Locate the cell with the specified text and output its [X, Y] center coordinate. 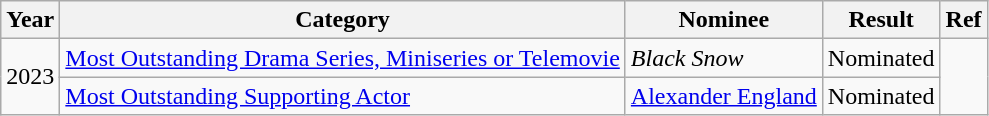
Alexander England [724, 96]
Black Snow [724, 58]
Result [881, 20]
Year [30, 20]
Most Outstanding Supporting Actor [343, 96]
Nominee [724, 20]
Most Outstanding Drama Series, Miniseries or Telemovie [343, 58]
Ref [964, 20]
2023 [30, 77]
Category [343, 20]
